Return the (x, y) coordinate for the center point of the cell that contains the specified text.  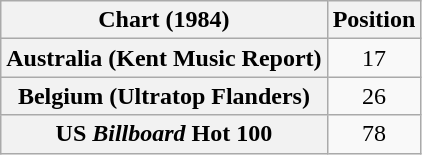
17 (374, 58)
Position (374, 20)
78 (374, 134)
Australia (Kent Music Report) (164, 58)
Chart (1984) (164, 20)
26 (374, 96)
US Billboard Hot 100 (164, 134)
Belgium (Ultratop Flanders) (164, 96)
